Extract the [x, y] coordinate from the center of the cell holding the provided text.  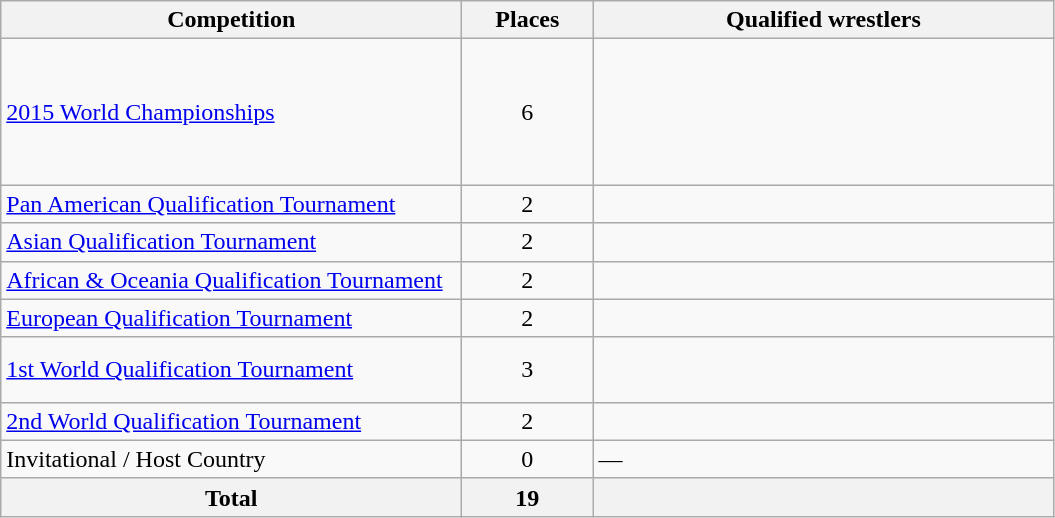
0 [528, 459]
Competition [232, 20]
2nd World Qualification Tournament [232, 421]
Asian Qualification Tournament [232, 242]
6 [528, 112]
1st World Qualification Tournament [232, 370]
Pan American Qualification Tournament [232, 204]
2015 World Championships [232, 112]
Places [528, 20]
— [824, 459]
African & Oceania Qualification Tournament [232, 280]
3 [528, 370]
Total [232, 497]
Invitational / Host Country [232, 459]
European Qualification Tournament [232, 318]
19 [528, 497]
Qualified wrestlers [824, 20]
